Return the (X, Y) coordinate for the center point of the cell that contains the specified text.  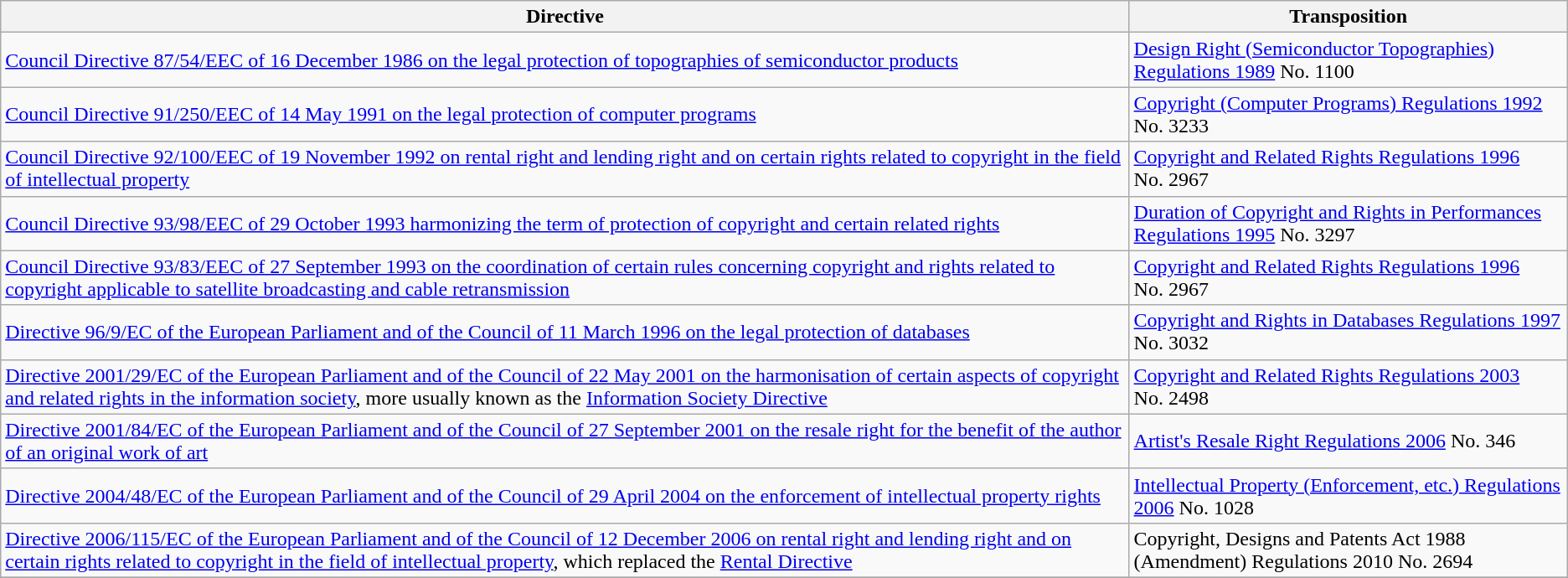
Directive 96/9/EC of the European Parliament and of the Council of 11 March 1996 on the legal protection of databases (565, 332)
Copyright and Related Rights Regulations 2003 No. 2498 (1349, 387)
Copyright, Designs and Patents Act 1988 (Amendment) Regulations 2010 No. 2694 (1349, 550)
Council Directive 93/98/EEC of 29 October 1993 harmonizing the term of protection of copyright and certain related rights (565, 223)
Directive (565, 17)
Artist's Resale Right Regulations 2006 No. 346 (1349, 441)
Design Right (Semiconductor Topographies) Regulations 1989 No. 1100 (1349, 60)
Intellectual Property (Enforcement, etc.) Regulations 2006 No. 1028 (1349, 496)
Copyright and Rights in Databases Regulations 1997 No. 3032 (1349, 332)
Duration of Copyright and Rights in Performances Regulations 1995 No. 3297 (1349, 223)
Copyright (Computer Programs) Regulations 1992 No. 3233 (1349, 114)
Directive 2004/48/EC of the European Parliament and of the Council of 29 April 2004 on the enforcement of intellectual property rights (565, 496)
Transposition (1349, 17)
Council Directive 91/250/EEC of 14 May 1991 on the legal protection of computer programs (565, 114)
Council Directive 87/54/EEC of 16 December 1986 on the legal protection of topographies of semiconductor products (565, 60)
